Pinpoint the cell where the given text exists, returning its (X, Y) midpoint coordinate. 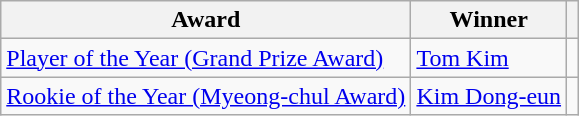
Kim Dong-eun (489, 96)
Player of the Year (Grand Prize Award) (206, 58)
Winner (489, 20)
Rookie of the Year (Myeong-chul Award) (206, 96)
Tom Kim (489, 58)
Award (206, 20)
